Scan for the cell matching the given text and deliver its (x, y) coordinate at center. 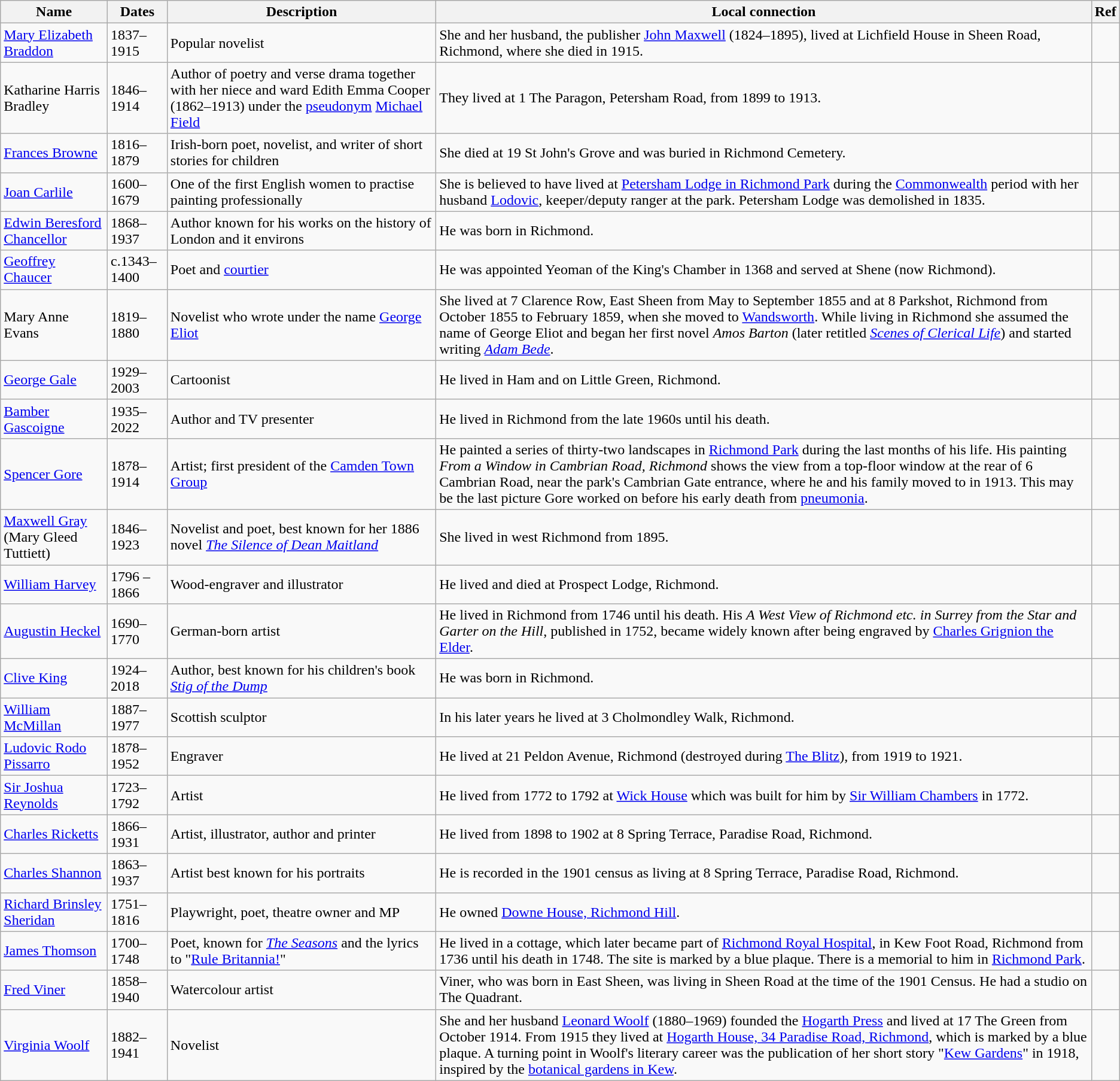
Ludovic Rodo Pissarro (54, 757)
Wood-engraver and illustrator (302, 584)
He lived in Ham and on Little Green, Richmond. (763, 379)
Joan Carlile (54, 192)
1816–1879 (137, 153)
Richard Brinsley Sheridan (54, 912)
Clive King (54, 679)
1846–1923 (137, 537)
Author of poetry and verse drama together with her niece and ward Edith Emma Cooper (1862–1913) under the pseudonym Michael Field (302, 98)
German-born artist (302, 631)
Watercolour artist (302, 990)
Novelist (302, 1045)
Engraver (302, 757)
1929–2003 (137, 379)
Poet and courtier (302, 269)
Author, best known for his children's book Stig of the Dump (302, 679)
He lived from 1898 to 1902 at 8 Spring Terrace, Paradise Road, Richmond. (763, 834)
Frances Browne (54, 153)
She lived in west Richmond from 1895. (763, 537)
James Thomson (54, 951)
1878–1952 (137, 757)
He lived at 21 Peldon Avenue, Richmond (destroyed during The Blitz), from 1919 to 1921. (763, 757)
1819–1880 (137, 324)
Ref (1106, 12)
Charles Shannon (54, 873)
In his later years he lived at 3 Cholmondley Walk, Richmond. (763, 717)
1924–2018 (137, 679)
He lived and died at Prospect Lodge, Richmond. (763, 584)
1751–1816 (137, 912)
1882–1941 (137, 1045)
Virginia Woolf (54, 1045)
Edwin Beresford Chancellor (54, 231)
Artist, illustrator, author and printer (302, 834)
Playwright, poet, theatre owner and MP (302, 912)
1868–1937 (137, 231)
Maxwell Gray (Mary Gleed Tuttiett) (54, 537)
He was appointed Yeoman of the King's Chamber in 1368 and served at Shene (now Richmond). (763, 269)
Scottish sculptor (302, 717)
Cartoonist (302, 379)
Bamber Gascoigne (54, 419)
1600–1679 (137, 192)
Viner, who was born in East Sheen, was living in Sheen Road at the time of the 1901 Census. He had a studio on The Quadrant. (763, 990)
Local connection (763, 12)
Description (302, 12)
She died at 19 St John's Grove and was buried in Richmond Cemetery. (763, 153)
He owned Downe House, Richmond Hill. (763, 912)
1887–1977 (137, 717)
1935–2022 (137, 419)
1837–1915 (137, 43)
He lived from 1772 to 1792 at Wick House which was built for him by Sir William Chambers in 1772. (763, 795)
Novelist and poet, best known for her 1886 novel The Silence of Dean Maitland (302, 537)
Sir Joshua Reynolds (54, 795)
1878–1914 (137, 474)
Artist best known for his portraits (302, 873)
They lived at 1 The Paragon, Petersham Road, from 1899 to 1913. (763, 98)
Artist; first president of the Camden Town Group (302, 474)
1796 –1866 (137, 584)
1866–1931 (137, 834)
Irish-born poet, novelist, and writer of short stories for children (302, 153)
Charles Ricketts (54, 834)
Katharine Harris Bradley (54, 98)
Geoffrey Chaucer (54, 269)
1723–1792 (137, 795)
Novelist who wrote under the name George Eliot (302, 324)
1846–1914 (137, 98)
Fred Viner (54, 990)
He is recorded in the 1901 census as living at 8 Spring Terrace, Paradise Road, Richmond. (763, 873)
Popular novelist (302, 43)
1700–1748 (137, 951)
Name (54, 12)
Mary Elizabeth Braddon (54, 43)
Augustin Heckel (54, 631)
Author known for his works on the history of London and it environs (302, 231)
Poet, known for The Seasons and the lyrics to "Rule Britannia!" (302, 951)
William Harvey (54, 584)
One of the first English women to practise painting professionally (302, 192)
Dates (137, 12)
She and her husband, the publisher John Maxwell (1824–1895), lived at Lichfield House in Sheen Road, Richmond, where she died in 1915. (763, 43)
Artist (302, 795)
He lived in Richmond from the late 1960s until his death. (763, 419)
Mary Anne Evans (54, 324)
c.1343–1400 (137, 269)
1863–1937 (137, 873)
1858–1940 (137, 990)
William McMillan (54, 717)
George Gale (54, 379)
Spencer Gore (54, 474)
Author and TV presenter (302, 419)
1690–1770 (137, 631)
